Scan for the cell matching the given text and deliver its (x, y) coordinate at center. 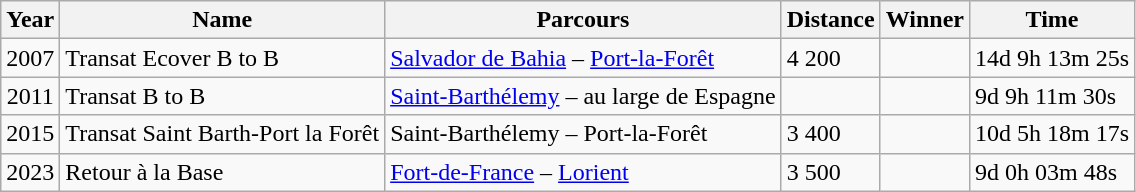
Name (222, 20)
4 200 (830, 58)
Retour à la Base (222, 172)
Saint-Barthélemy – Port-la-Forêt (583, 134)
3 500 (830, 172)
Year (30, 20)
2015 (30, 134)
2007 (30, 58)
Time (1052, 20)
Saint-Barthélemy – au large de Espagne (583, 96)
Distance (830, 20)
Parcours (583, 20)
2011 (30, 96)
2023 (30, 172)
3 400 (830, 134)
10d 5h 18m 17s (1052, 134)
9d 0h 03m 48s (1052, 172)
Transat B to B (222, 96)
9d 9h 11m 30s (1052, 96)
Transat Saint Barth-Port la Forêt (222, 134)
Transat Ecover B to B (222, 58)
Fort-de-France – Lorient (583, 172)
14d 9h 13m 25s (1052, 58)
Salvador de Bahia – Port-la-Forêt (583, 58)
Winner (924, 20)
